Scan for the cell matching the given text and deliver its [X, Y] coordinate at center. 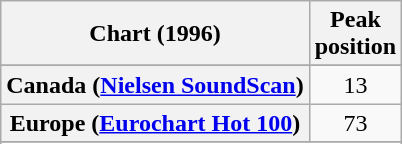
13 [355, 85]
Chart (1996) [155, 34]
Canada (Nielsen SoundScan) [155, 85]
73 [355, 123]
Europe (Eurochart Hot 100) [155, 123]
Peakposition [355, 34]
